Return the [x, y] coordinate for the center point of the cell that contains the specified text.  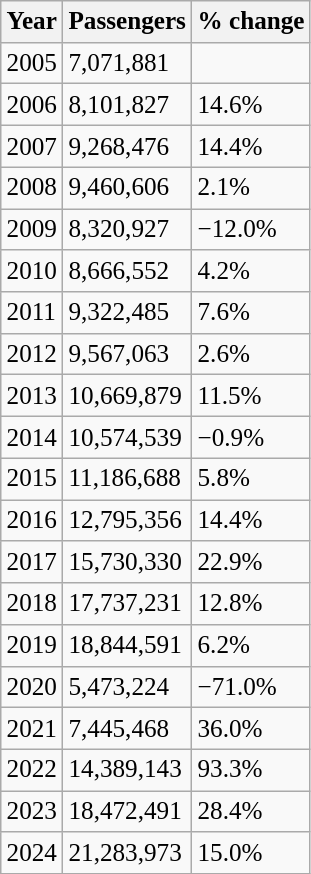
2005 [32, 63]
8,101,827 [128, 105]
8,666,552 [128, 271]
36.0% [252, 728]
2016 [32, 520]
5,473,224 [128, 687]
2007 [32, 146]
−12.0% [252, 229]
10,669,879 [128, 396]
18,844,591 [128, 645]
−71.0% [252, 687]
22.9% [252, 562]
15.0% [252, 853]
2021 [32, 728]
Year [32, 22]
2018 [32, 604]
Passengers [128, 22]
18,472,491 [128, 812]
2017 [32, 562]
9,567,063 [128, 354]
2006 [32, 105]
2008 [32, 188]
11.5% [252, 396]
12.8% [252, 604]
7.6% [252, 313]
4.2% [252, 271]
2009 [32, 229]
28.4% [252, 812]
21,283,973 [128, 853]
9,322,485 [128, 313]
2024 [32, 853]
2019 [32, 645]
17,737,231 [128, 604]
2.1% [252, 188]
5.8% [252, 479]
9,460,606 [128, 188]
−0.9% [252, 437]
15,730,330 [128, 562]
8,320,927 [128, 229]
2020 [32, 687]
14.6% [252, 105]
2012 [32, 354]
2013 [32, 396]
2014 [32, 437]
2.6% [252, 354]
6.2% [252, 645]
10,574,539 [128, 437]
% change [252, 22]
2015 [32, 479]
2022 [32, 770]
93.3% [252, 770]
7,445,468 [128, 728]
14,389,143 [128, 770]
2010 [32, 271]
7,071,881 [128, 63]
2011 [32, 313]
9,268,476 [128, 146]
11,186,688 [128, 479]
2023 [32, 812]
12,795,356 [128, 520]
